Identify which cell holds the provided text, then report its [x, y] central coordinate. 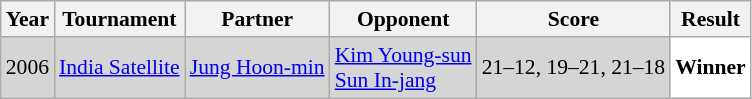
Score [574, 19]
Tournament [120, 19]
Opponent [404, 19]
India Satellite [120, 68]
21–12, 19–21, 21–18 [574, 68]
Partner [258, 19]
Winner [710, 68]
2006 [28, 68]
Kim Young-sun Sun In-jang [404, 68]
Year [28, 19]
Jung Hoon-min [258, 68]
Result [710, 19]
